Capture the cell that displays the provided text and extract its (x, y) central coordinate. 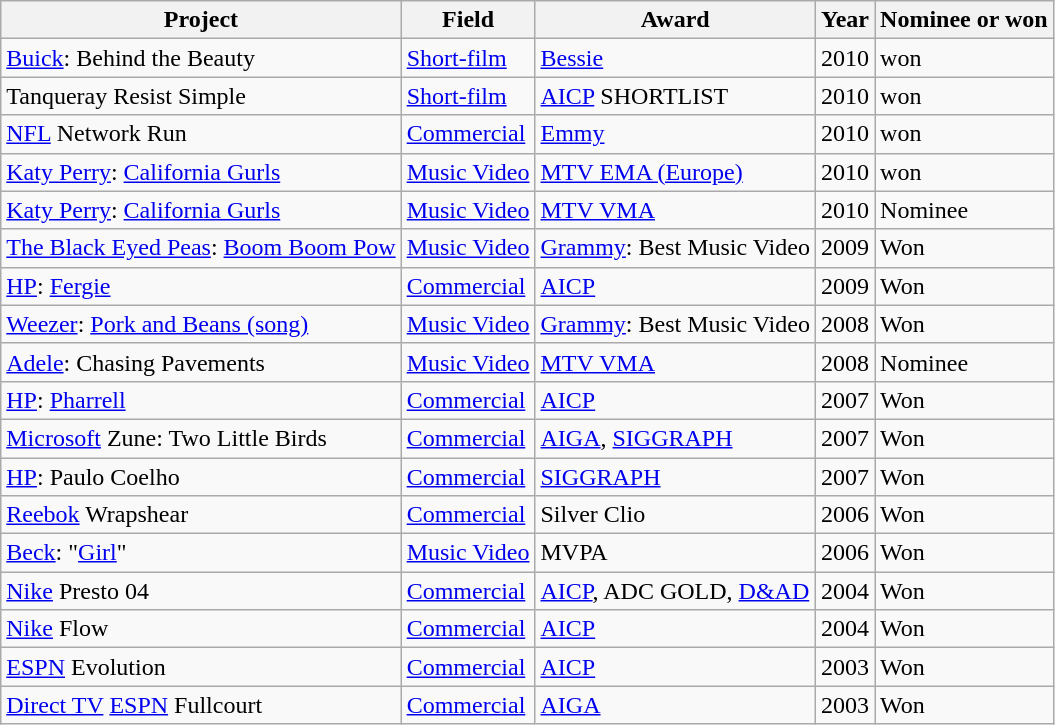
Nominee or won (964, 20)
HP: Fergie (201, 286)
Emmy (675, 134)
HP: Paulo Coelho (201, 477)
NFL Network Run (201, 134)
Buick: Behind the Beauty (201, 58)
Nike Presto 04 (201, 591)
AIGA, SIGGRAPH (675, 438)
Year (844, 20)
Award (675, 20)
Weezer: Pork and Beans (song) (201, 324)
Direct TV ESPN Fullcourt (201, 705)
HP: Pharrell (201, 400)
Bessie (675, 58)
Adele: Chasing Pavements (201, 362)
Microsoft Zune: Two Little Birds (201, 438)
Reebok Wrapshear (201, 515)
MTV EMA (Europe) (675, 172)
SIGGRAPH (675, 477)
Beck: "Girl" (201, 553)
MVPA (675, 553)
Project (201, 20)
Nike Flow (201, 629)
AIGA (675, 705)
ESPN Evolution (201, 667)
The Black Eyed Peas: Boom Boom Pow (201, 248)
Field (468, 20)
AICP SHORTLIST (675, 96)
AICP, ADC GOLD, D&AD (675, 591)
Tanqueray Resist Simple (201, 96)
Silver Clio (675, 515)
